Scan for the cell matching the given text and deliver its [X, Y] coordinate at center. 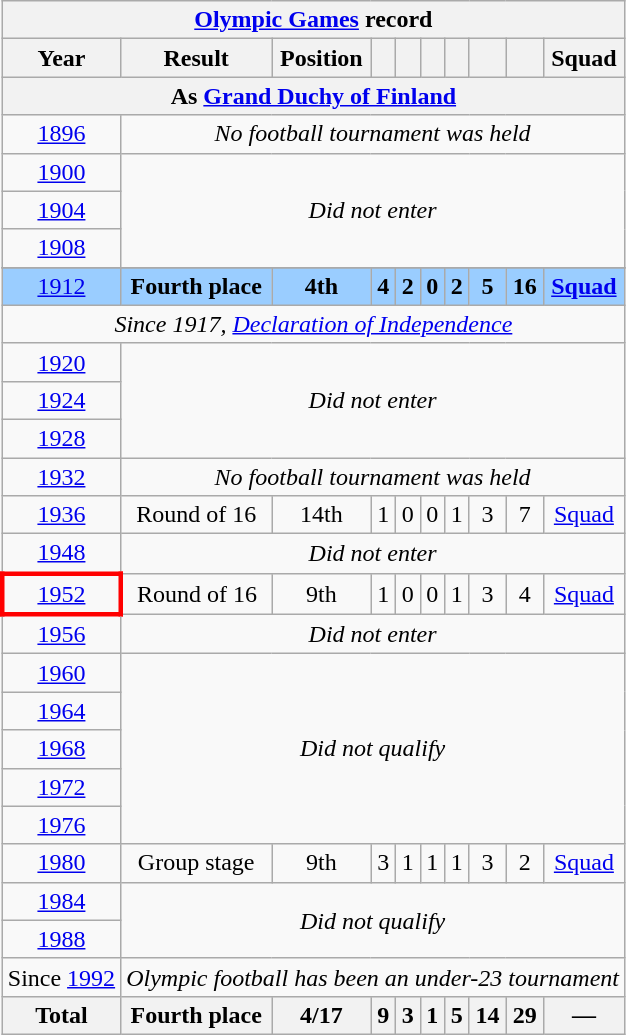
Result [196, 58]
Year [61, 58]
Olympic Games record [313, 20]
1972 [61, 787]
1896 [61, 134]
9 [383, 1015]
14th [322, 515]
1948 [61, 554]
1904 [61, 210]
1980 [61, 863]
7 [524, 515]
4/17 [322, 1015]
1964 [61, 711]
1924 [61, 400]
1988 [61, 939]
16 [524, 286]
14 [488, 1015]
Since 1917, Declaration of Independence [313, 324]
1984 [61, 901]
1968 [61, 749]
1956 [61, 634]
1900 [61, 172]
Since 1992 [61, 977]
1952 [61, 594]
1920 [61, 362]
1976 [61, 825]
— [584, 1015]
Olympic football has been an under-23 tournament [373, 977]
As Grand Duchy of Finland [313, 96]
29 [524, 1015]
Group stage [196, 863]
1936 [61, 515]
1960 [61, 673]
1932 [61, 477]
4th [322, 286]
1912 [61, 286]
Total [61, 1015]
1928 [61, 438]
1908 [61, 248]
Position [322, 58]
